Identify which cell holds the provided text, then report its [x, y] central coordinate. 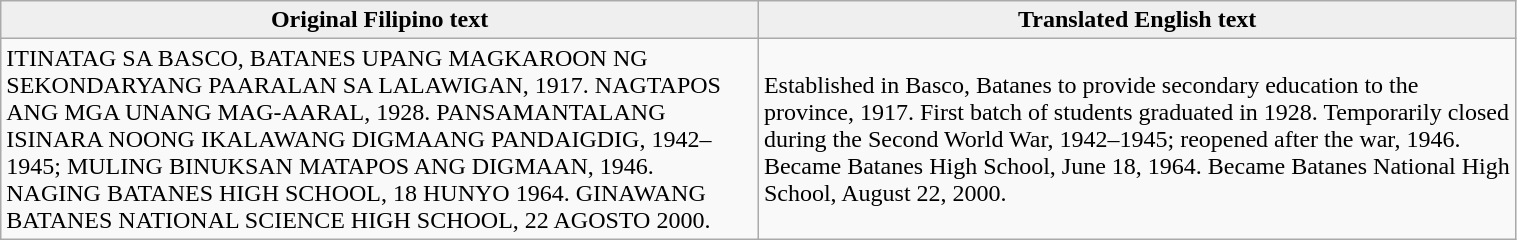
Translated English text [1137, 20]
Original Filipino text [380, 20]
